Return the (x, y) coordinate for the center point of the cell that contains the specified text.  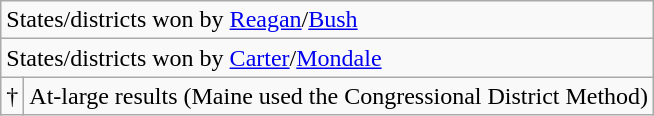
States/districts won by Reagan/Bush (328, 20)
States/districts won by Carter/Mondale (328, 58)
At-large results (Maine used the Congressional District Method) (339, 96)
† (12, 96)
